Detect which cell encompasses the target text, then output its (x, y) center coordinate. 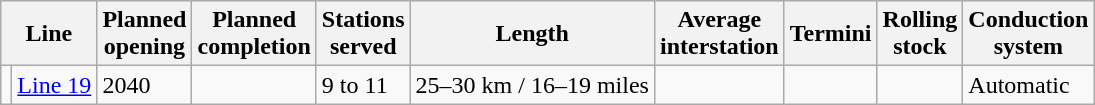
25–30 km / 16–19 miles (532, 85)
Conductionsystem (1028, 34)
Stationsserved (363, 34)
Automatic (1028, 85)
9 to 11 (363, 85)
Termini (830, 34)
2040 (144, 85)
Plannedopening (144, 34)
Averageinterstation (719, 34)
Length (532, 34)
Line 19 (54, 85)
Plannedcompletion (254, 34)
Line (49, 34)
Rollingstock (920, 34)
